Provide the [X, Y] coordinate of the cell's center where the given text is located.  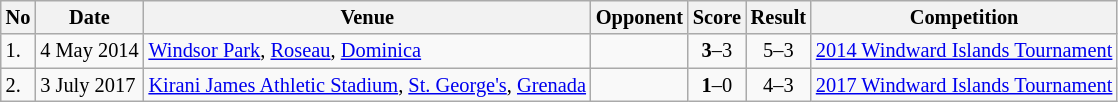
Windsor Park, Roseau, Dominica [368, 51]
Result [778, 17]
4 May 2014 [89, 51]
3–3 [717, 51]
Score [717, 17]
Competition [964, 17]
Opponent [640, 17]
5–3 [778, 51]
1. [18, 51]
Venue [368, 17]
3 July 2017 [89, 85]
No [18, 17]
2017 Windward Islands Tournament [964, 85]
2. [18, 85]
1–0 [717, 85]
2014 Windward Islands Tournament [964, 51]
4–3 [778, 85]
Date [89, 17]
Kirani James Athletic Stadium, St. George's, Grenada [368, 85]
